Capture the cell that displays the provided text and extract its [x, y] central coordinate. 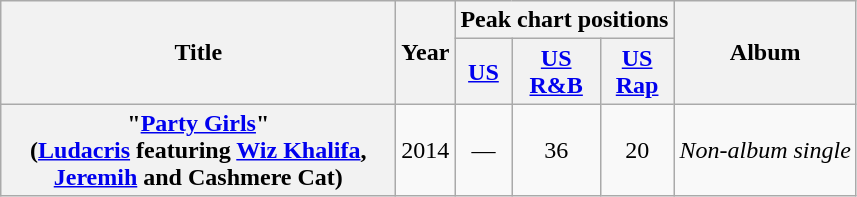
Peak chart positions [564, 20]
USR&B [556, 72]
36 [556, 150]
USRap [637, 72]
20 [637, 150]
Title [198, 52]
Year [426, 52]
Album [765, 52]
Non-album single [765, 150]
— [484, 150]
"Party Girls"(Ludacris featuring Wiz Khalifa, Jeremih and Cashmere Cat) [198, 150]
US [484, 72]
2014 [426, 150]
